Locate the cell with the specified text and output its [X, Y] center coordinate. 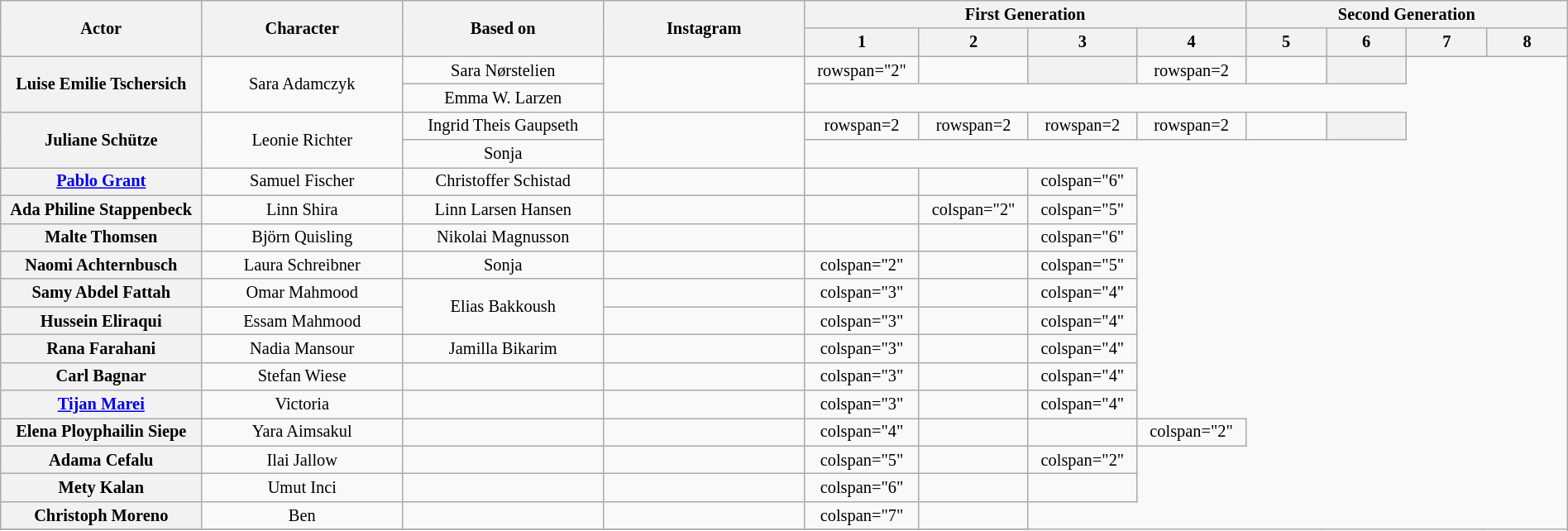
Instagram [705, 28]
Essam Mahmood [303, 321]
Laura Schreibner [303, 265]
Based on [503, 28]
Elias Bakkoush [503, 306]
Jamilla Bikarim [503, 348]
Pablo Grant [101, 181]
Christoffer Schistad [503, 181]
Mety Kalan [101, 487]
Leonie Richter [303, 139]
Nadia Mansour [303, 348]
Carl Bagnar [101, 376]
Elena Ployphailin Siepe [101, 432]
6 [1366, 42]
2 [973, 42]
Stefan Wiese [303, 376]
Luise Emilie Tschersich [101, 84]
Sara Adamczyk [303, 84]
3 [1083, 42]
Actor [101, 28]
Björn Quisling [303, 237]
Character [303, 28]
Second Generation [1406, 14]
Omar Mahmood [303, 293]
Ilai Jallow [303, 460]
Hussein Eliraqui [101, 321]
Adama Cefalu [101, 460]
Nikolai Magnusson [503, 237]
rowspan="2" [862, 70]
Linn Larsen Hansen [503, 209]
Emma W. Larzen [503, 98]
7 [1447, 42]
4 [1192, 42]
colspan="7" [862, 515]
Ada Philine Stappenbeck [101, 209]
Naomi Achternbusch [101, 265]
Samuel Fischer [303, 181]
Malte Thomsen [101, 237]
Ben [303, 515]
Umut Inci [303, 487]
Juliane Schütze [101, 139]
5 [1285, 42]
Christoph Moreno [101, 515]
Tijan Marei [101, 404]
1 [862, 42]
Victoria [303, 404]
Sara Nørstelien [503, 70]
Linn Shira [303, 209]
8 [1527, 42]
Ingrid Theis Gaupseth [503, 126]
Rana Farahani [101, 348]
First Generation [1025, 14]
Samy Abdel Fattah [101, 293]
Yara Aimsakul [303, 432]
